Provide the (x, y) coordinate of the cell's center where the given text is located.  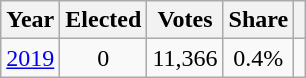
0.4% (258, 58)
Share (258, 20)
Elected (104, 20)
0 (104, 58)
2019 (30, 58)
Votes (185, 20)
Year (30, 20)
11,366 (185, 58)
